Search for the cell housing the specified text and yield its (X, Y) center coordinate. 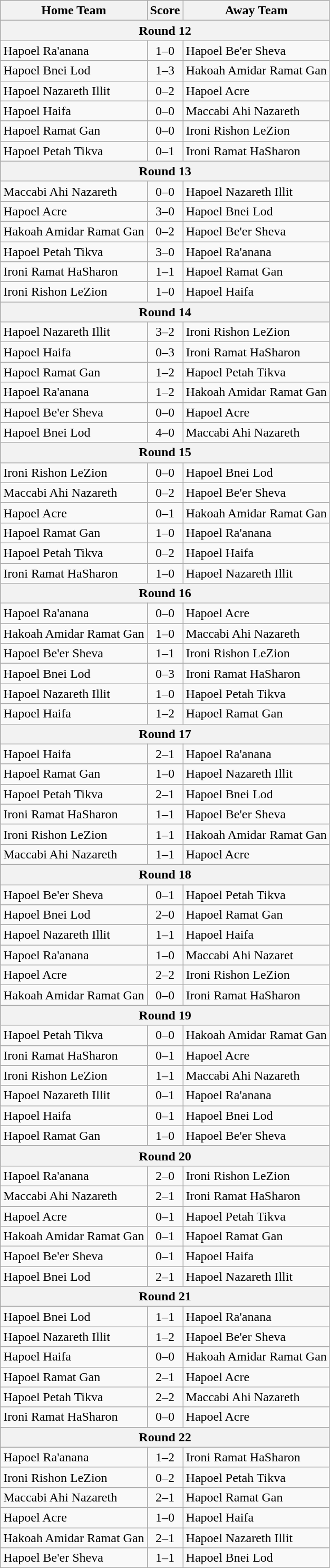
Round 21 (166, 1297)
Away Team (256, 11)
1–3 (165, 71)
Maccabi Ahi Nazaret (256, 955)
Round 18 (166, 874)
Round 14 (166, 312)
4–0 (165, 432)
Round 13 (166, 171)
Round 20 (166, 1156)
Round 15 (166, 452)
Round 16 (166, 593)
Round 12 (166, 31)
Round 19 (166, 1015)
Home Team (74, 11)
Round 17 (166, 734)
Round 22 (166, 1437)
3–2 (165, 332)
Score (165, 11)
